Search for the cell housing the specified text and yield its [X, Y] center coordinate. 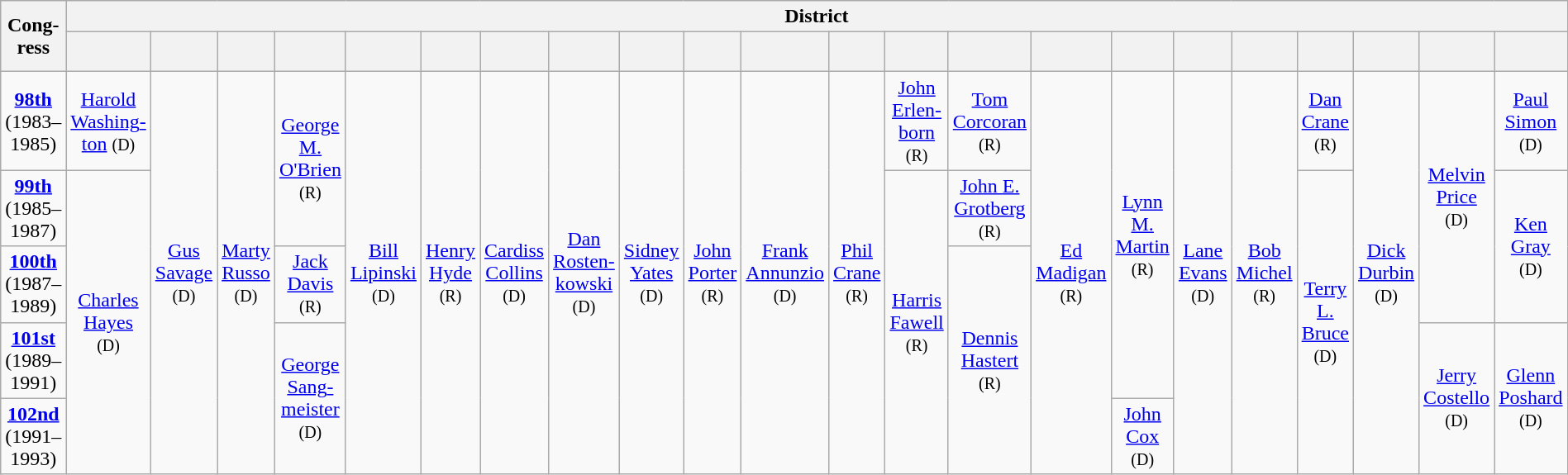
101st(1989–1991) [33, 360]
PaulSimon (D) [1531, 121]
District [817, 17]
99th(1985–1987) [33, 208]
SidneyYates (D) [651, 273]
Cong­ress [33, 36]
FrankAnnunzio(D) [785, 273]
GusSavage(D) [183, 273]
JackDavis (R) [310, 284]
HenryHyde(R) [450, 273]
GlennPoshard(D) [1531, 398]
JohnErlen­born (R) [917, 121]
George M.O'Brien (R) [310, 159]
GeorgeSang­meister(D) [310, 398]
JohnPorter(R) [713, 273]
KenGray(D) [1531, 246]
Terry L.Bruce(D) [1325, 322]
CardissCollins(D) [514, 273]
DennisHastert(R) [989, 360]
Lynn M.Martin(R) [1142, 235]
100th(1987–1989) [33, 284]
CharlesHayes(D) [108, 322]
98th(1983–1985) [33, 121]
DanCrane (R) [1325, 121]
DickDurbin(D) [1387, 273]
BillLipinski(D) [384, 273]
JohnCox (D) [1142, 436]
MartyRusso(D) [246, 273]
DanRosten­kowski(D) [584, 273]
LaneEvans(D) [1203, 273]
PhilCrane(R) [857, 273]
John E.Grotberg (R) [989, 208]
JerryCostello(D) [1456, 398]
MelvinPrice(D) [1456, 197]
102nd(1991–1993) [33, 436]
HarrisFawell(R) [917, 322]
BobMichel(R) [1265, 273]
EdMadigan(R) [1071, 273]
TomCorcoran (R) [989, 121]
HaroldWashing­ton (D) [108, 121]
